Detect which cell encompasses the target text, then output its (X, Y) center coordinate. 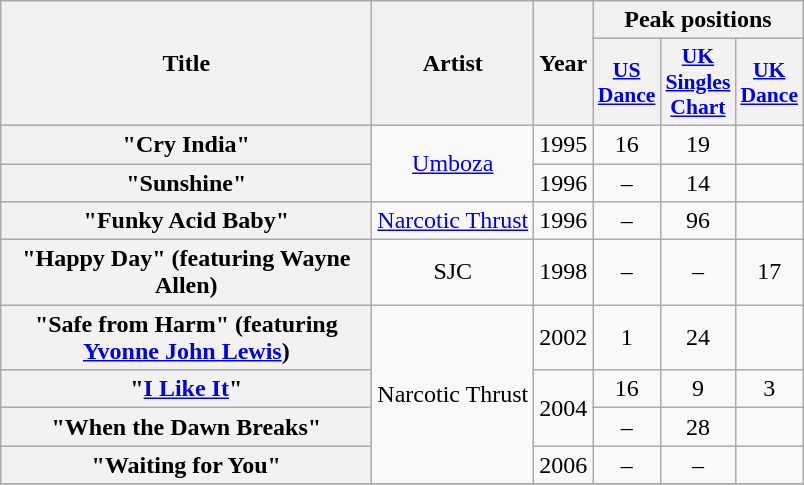
"Cry India" (186, 144)
"Sunshine" (186, 183)
Year (564, 64)
2004 (564, 408)
Title (186, 64)
US Dance (627, 82)
"Safe from Harm" (featuring Yvonne John Lewis) (186, 338)
1995 (564, 144)
UK Singles Chart (698, 82)
SJC (453, 272)
1998 (564, 272)
17 (769, 272)
9 (698, 389)
1 (627, 338)
Umboza (453, 163)
28 (698, 427)
"Waiting for You" (186, 465)
Artist (453, 64)
2006 (564, 465)
"Happy Day" (featuring Wayne Allen) (186, 272)
Peak positions (698, 20)
19 (698, 144)
"When the Dawn Breaks" (186, 427)
14 (698, 183)
96 (698, 221)
UK Dance (769, 82)
"I Like It" (186, 389)
2002 (564, 338)
"Funky Acid Baby" (186, 221)
24 (698, 338)
3 (769, 389)
